Identify which cell holds the provided text, then report its (x, y) central coordinate. 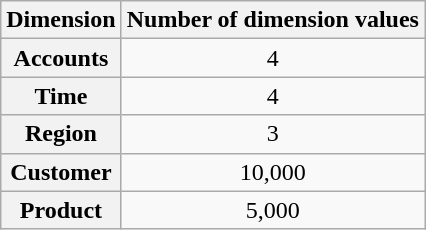
Customer (61, 172)
10,000 (272, 172)
Product (61, 210)
Time (61, 96)
Region (61, 134)
Accounts (61, 58)
Dimension (61, 20)
5,000 (272, 210)
Number of dimension values (272, 20)
3 (272, 134)
